Provide the [x, y] coordinate of the cell's center where the given text is located.  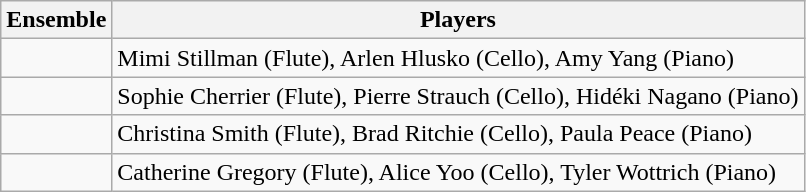
Catherine Gregory (Flute), Alice Yoo (Cello), Tyler Wottrich (Piano) [458, 172]
Christina Smith (Flute), Brad Ritchie (Cello), Paula Peace (Piano) [458, 134]
Sophie Cherrier (Flute), Pierre Strauch (Cello), Hidéki Nagano (Piano) [458, 96]
Ensemble [56, 20]
Players [458, 20]
Mimi Stillman (Flute), Arlen Hlusko (Cello), Amy Yang (Piano) [458, 58]
